Detect which cell encompasses the target text, then output its [x, y] center coordinate. 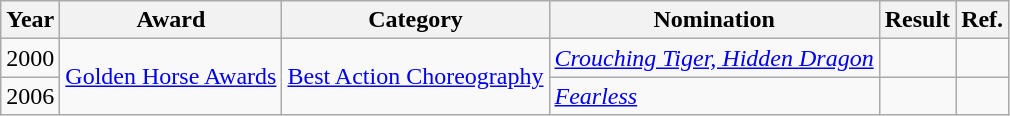
2006 [30, 96]
Ref. [982, 20]
Fearless [714, 96]
Year [30, 20]
Best Action Choreography [416, 77]
Crouching Tiger, Hidden Dragon [714, 58]
Golden Horse Awards [171, 77]
2000 [30, 58]
Result [917, 20]
Nomination [714, 20]
Category [416, 20]
Award [171, 20]
